Capture the cell that displays the provided text and extract its (x, y) central coordinate. 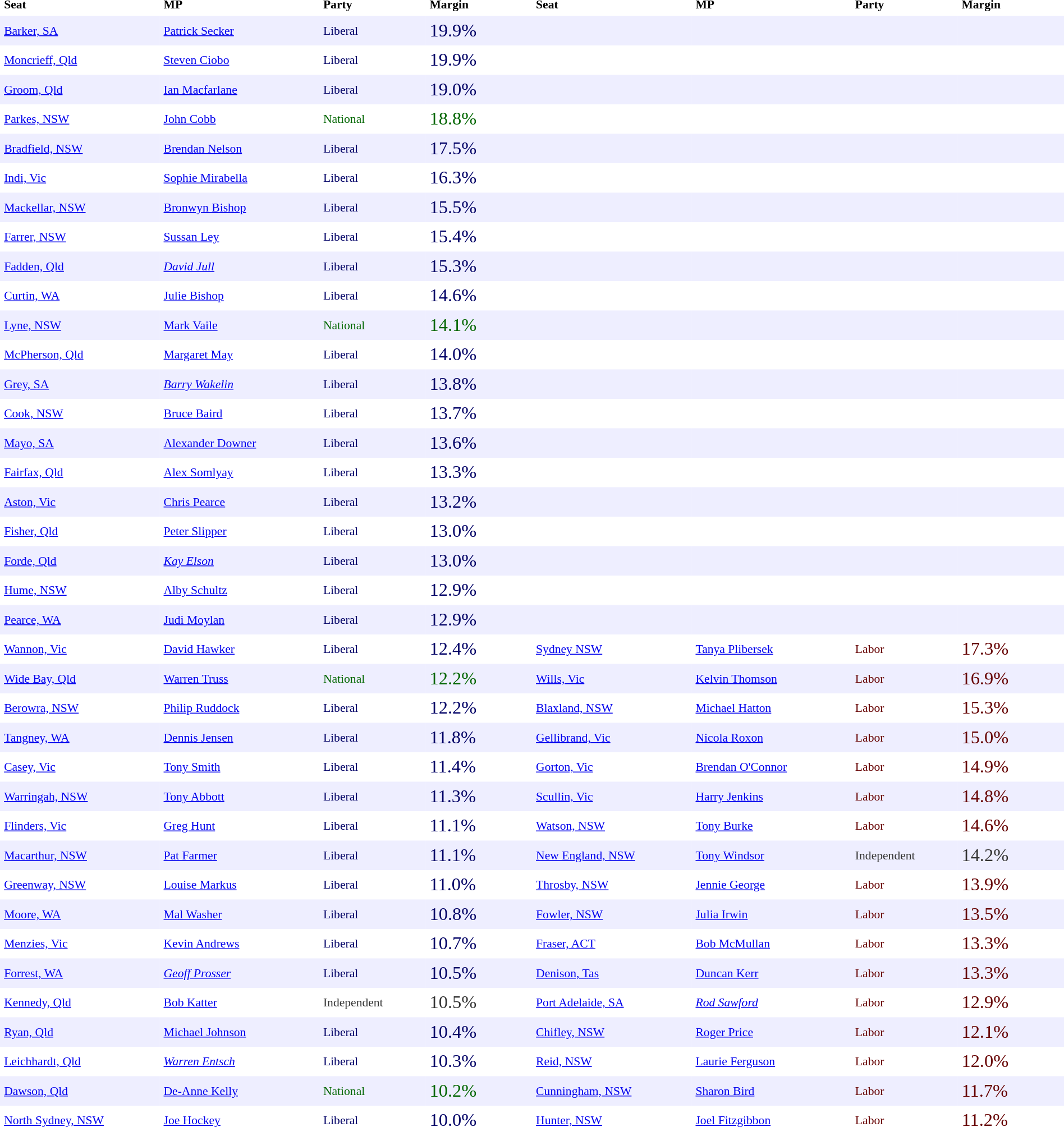
14.1% (479, 325)
Alex Somlyay (239, 472)
Curtin, WA (80, 296)
13.8% (479, 384)
Hume, NSW (80, 590)
Mayo, SA (80, 443)
Indi, Vic (80, 178)
Ryan, Qld (80, 1032)
Sophie Mirabella (239, 178)
Barry Wakelin (239, 384)
Michael Johnson (239, 1032)
15.0% (1011, 737)
14.0% (479, 355)
13.5% (1011, 914)
Brendan O'Connor (771, 767)
Flinders, Vic (80, 826)
Watson, NSW (612, 826)
Tanya Plibersek (771, 649)
Rod Sawford (771, 1002)
12.4% (479, 649)
Patrick Secker (239, 30)
Blaxland, NSW (612, 708)
Wide Bay, Qld (80, 679)
Steven Ciobo (239, 60)
New England, NSW (612, 855)
Sussan Ley (239, 237)
Kelvin Thomson (771, 679)
15.4% (479, 237)
Tony Burke (771, 826)
Throsby, NSW (612, 885)
John Cobb (239, 119)
Moore, WA (80, 914)
Cook, NSW (80, 413)
Louise Markus (239, 885)
Tangney, WA (80, 737)
10.8% (479, 914)
Julia Irwin (771, 914)
Pearce, WA (80, 619)
Mark Vaile (239, 325)
Margaret May (239, 355)
Kevin Andrews (239, 944)
Grey, SA (80, 384)
Sharon Bird (771, 1091)
Gellibrand, Vic (612, 737)
Mal Washer (239, 914)
10.4% (479, 1032)
Chris Pearce (239, 502)
Farrer, NSW (80, 237)
10.7% (479, 944)
Macarthur, NSW (80, 855)
Denison, Tas (612, 973)
11.0% (479, 885)
15.5% (479, 208)
Chifley, NSW (612, 1032)
Dawson, Qld (80, 1091)
13.7% (479, 413)
12.1% (1011, 1032)
14.8% (1011, 797)
Forde, Qld (80, 561)
Kay Elson (239, 561)
Tony Windsor (771, 855)
Cunningham, NSW (612, 1091)
Sydney NSW (612, 649)
Judi Moylan (239, 619)
Jennie George (771, 885)
16.9% (1011, 679)
Greenway, NSW (80, 885)
Groom, Qld (80, 90)
Gorton, Vic (612, 767)
14.2% (1011, 855)
Bob Katter (239, 1002)
Wannon, Vic (80, 649)
11.8% (479, 737)
Greg Hunt (239, 826)
18.8% (479, 119)
Alby Schultz (239, 590)
Michael Hatton (771, 708)
Pat Farmer (239, 855)
Fadden, Qld (80, 266)
17.5% (479, 148)
Menzies, Vic (80, 944)
Wills, Vic (612, 679)
Reid, NSW (612, 1061)
Fraser, ACT (612, 944)
13.6% (479, 443)
Geoff Prosser (239, 973)
13.2% (479, 502)
Peter Slipper (239, 531)
Julie Bishop (239, 296)
Tony Smith (239, 767)
14.9% (1011, 767)
Mackellar, NSW (80, 208)
Leichhardt, Qld (80, 1061)
11.4% (479, 767)
David Jull (239, 266)
11.7% (1011, 1091)
Parkes, NSW (80, 119)
De-Anne Kelly (239, 1091)
Bronwyn Bishop (239, 208)
Nicola Roxon (771, 737)
11.3% (479, 797)
Brendan Nelson (239, 148)
Fowler, NSW (612, 914)
Berowra, NSW (80, 708)
Forrest, WA (80, 973)
David Hawker (239, 649)
Warren Entsch (239, 1061)
Warren Truss (239, 679)
19.0% (479, 90)
Scullin, Vic (612, 797)
16.3% (479, 178)
Barker, SA (80, 30)
Kennedy, Qld (80, 1002)
12.0% (1011, 1061)
Harry Jenkins (771, 797)
10.2% (479, 1091)
Bob McMullan (771, 944)
Fairfax, Qld (80, 472)
Roger Price (771, 1032)
Casey, Vic (80, 767)
Lyne, NSW (80, 325)
13.9% (1011, 885)
Fisher, Qld (80, 531)
Tony Abbott (239, 797)
Dennis Jensen (239, 737)
McPherson, Qld (80, 355)
17.3% (1011, 649)
Alexander Downer (239, 443)
Duncan Kerr (771, 973)
Aston, Vic (80, 502)
Bruce Baird (239, 413)
Philip Ruddock (239, 708)
10.3% (479, 1061)
Laurie Ferguson (771, 1061)
Moncrieff, Qld (80, 60)
Port Adelaide, SA (612, 1002)
Bradfield, NSW (80, 148)
Warringah, NSW (80, 797)
Ian Macfarlane (239, 90)
